Detect which cell encompasses the target text, then output its (x, y) center coordinate. 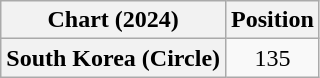
135 (273, 58)
South Korea (Circle) (114, 58)
Position (273, 20)
Chart (2024) (114, 20)
